Return [x, y] of the center of cell containing provided text 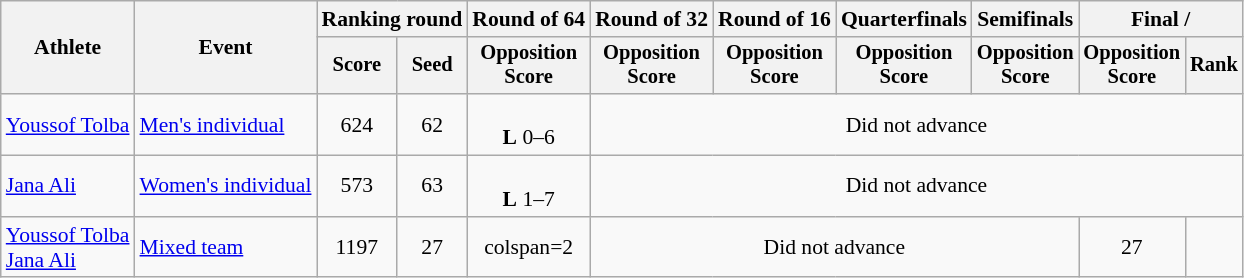
Round of 16 [774, 19]
colspan=2 [528, 248]
Youssof Tolba [68, 124]
Quarterfinals [904, 19]
Women's individual [226, 186]
Round of 64 [528, 19]
Youssof TolbaJana Ali [68, 248]
624 [356, 124]
Event [226, 48]
Seed [432, 66]
63 [432, 186]
Round of 32 [652, 19]
Jana Ali [68, 186]
Score [356, 66]
Athlete [68, 48]
1197 [356, 248]
Ranking round [392, 19]
L 1–7 [528, 186]
Mixed team [226, 248]
Men's individual [226, 124]
Rank [1214, 66]
62 [432, 124]
Final / [1160, 19]
Semifinals [1026, 19]
573 [356, 186]
L 0–6 [528, 124]
